For the text-containing cell, return its midpoint in (X, Y) coordinate format. 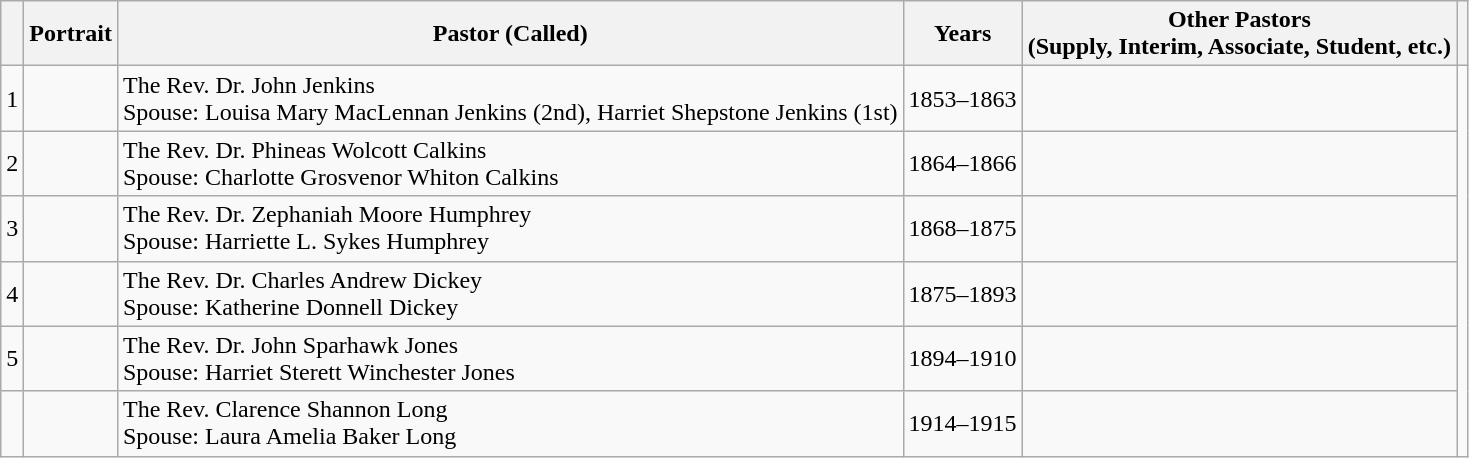
1875–1893 (962, 294)
Other Pastors(Supply, Interim, Associate, Student, etc.) (1239, 34)
1894–1910 (962, 358)
1853–1863 (962, 98)
Portrait (71, 34)
1868–1875 (962, 228)
Years (962, 34)
The Rev. Dr. John JenkinsSpouse: Louisa Mary MacLennan Jenkins (2nd), Harriet Shepstone Jenkins (1st) (510, 98)
3 (12, 228)
1864–1866 (962, 164)
The Rev. Dr. Charles Andrew DickeySpouse: Katherine Donnell Dickey (510, 294)
The Rev. Dr. Phineas Wolcott CalkinsSpouse: Charlotte Grosvenor Whiton Calkins (510, 164)
The Rev. Dr. John Sparhawk JonesSpouse: Harriet Sterett Winchester Jones (510, 358)
1 (12, 98)
2 (12, 164)
5 (12, 358)
1914–1915 (962, 424)
4 (12, 294)
The Rev. Clarence Shannon LongSpouse: Laura Amelia Baker Long (510, 424)
Pastor (Called) (510, 34)
The Rev. Dr. Zephaniah Moore HumphreySpouse: Harriette L. Sykes Humphrey (510, 228)
